Find where the given text appears and provide that cell's center as [X, Y] coordinate. 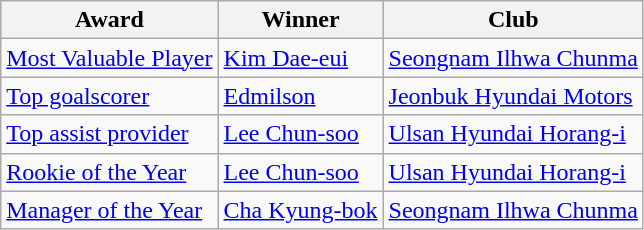
Most Valuable Player [110, 58]
Manager of the Year [110, 210]
Top goalscorer [110, 96]
Winner [300, 20]
Top assist provider [110, 134]
Jeonbuk Hyundai Motors [513, 96]
Cha Kyung-bok [300, 210]
Kim Dae-eui [300, 58]
Edmilson [300, 96]
Club [513, 20]
Award [110, 20]
Rookie of the Year [110, 172]
